Return (X, Y) of the center of cell containing provided text 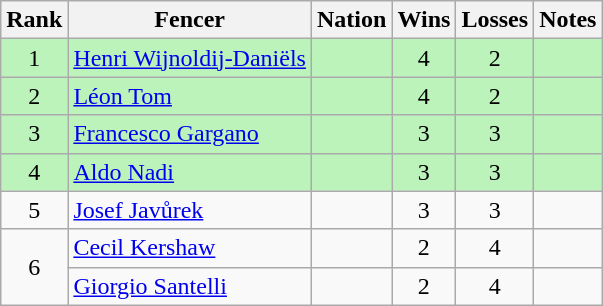
6 (34, 267)
Rank (34, 20)
Aldo Nadi (190, 172)
1 (34, 58)
Léon Tom (190, 96)
Cecil Kershaw (190, 248)
Josef Javůrek (190, 210)
Francesco Gargano (190, 134)
Notes (568, 20)
Fencer (190, 20)
Giorgio Santelli (190, 286)
5 (34, 210)
Henri Wijnoldij-Daniëls (190, 58)
Losses (495, 20)
Wins (424, 20)
Nation (351, 20)
